Locate the cell with the specified text and output its (X, Y) center coordinate. 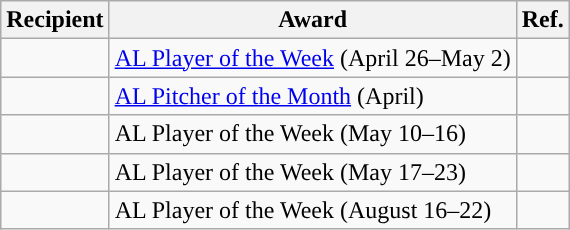
Recipient (55, 20)
AL Player of the Week (May 17–23) (312, 172)
AL Player of the Week (August 16–22) (312, 210)
Ref. (542, 20)
AL Player of the Week (May 10–16) (312, 134)
AL Player of the Week (April 26–May 2) (312, 58)
Award (312, 20)
AL Pitcher of the Month (April) (312, 96)
